For the text-containing cell, return its midpoint in (x, y) coordinate format. 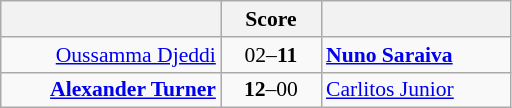
Carlitos Junior (416, 90)
Score (271, 19)
02–11 (271, 55)
Oussamma Djeddi (111, 55)
12–00 (271, 90)
Alexander Turner (111, 90)
Nuno Saraiva (416, 55)
